Find where the given text appears and provide that cell's center as (X, Y) coordinate. 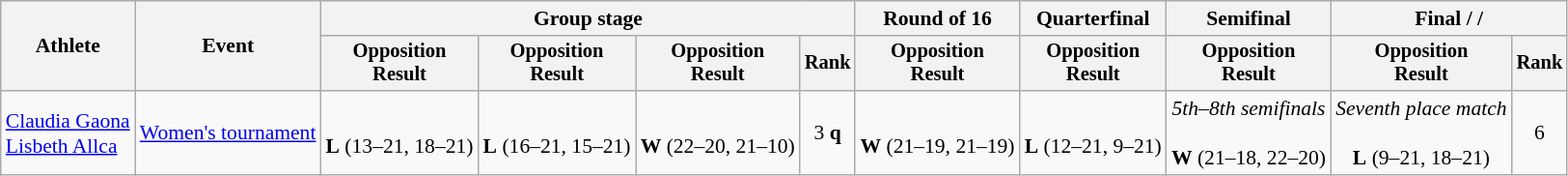
Round of 16 (937, 18)
W (22–20, 21–10) (718, 133)
Semifinal (1249, 18)
Event (228, 46)
3 q (828, 133)
Athlete (68, 46)
W (21–19, 21–19) (937, 133)
L (12–21, 9–21) (1093, 133)
Quarterfinal (1093, 18)
Group stage (588, 18)
Seventh place matchL (9–21, 18–21) (1421, 133)
L (16–21, 15–21) (558, 133)
Claudia GaonaLisbeth Allca (68, 133)
6 (1540, 133)
5th–8th semifinalsW (21–18, 22–20) (1249, 133)
Women's tournament (228, 133)
L (13–21, 18–21) (399, 133)
Final / / (1449, 18)
